Return the [x, y] coordinate for the center point of the cell that contains the specified text.  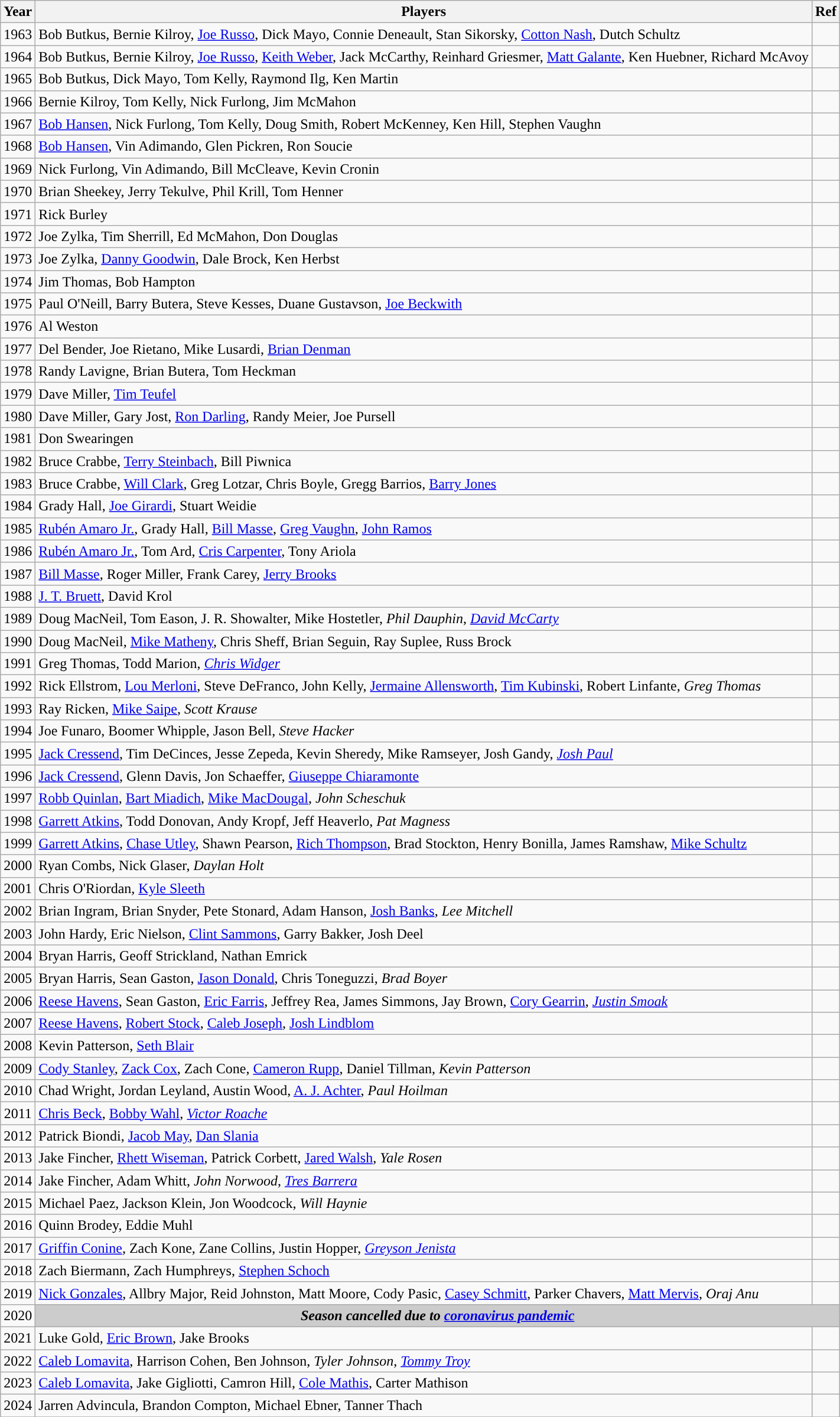
2017 [18, 1248]
1973 [18, 259]
2012 [18, 1136]
Jarren Advincula, Brandon Compton, Michael Ebner, Tanner Thach [424, 1406]
Randy Lavigne, Brian Butera, Tom Heckman [424, 372]
Joe Zylka, Tim Sherrill, Ed McMahon, Don Douglas [424, 236]
2001 [18, 888]
Joe Funaro, Boomer Whipple, Jason Bell, Steve Hacker [424, 731]
1967 [18, 124]
Joe Zylka, Danny Goodwin, Dale Brock, Ken Herbst [424, 259]
1980 [18, 416]
1984 [18, 506]
J. T. Bruett, David Krol [424, 596]
Bob Hansen, Vin Adimando, Glen Pickren, Ron Soucie [424, 146]
1983 [18, 484]
Caleb Lomavita, Harrison Cohen, Ben Johnson, Tyler Johnson, Tommy Troy [424, 1360]
Jack Cressend, Tim DeCinces, Jesse Zepeda, Kevin Sheredy, Mike Ramseyer, Josh Gandy, Josh Paul [424, 754]
Bruce Crabbe, Will Clark, Greg Lotzar, Chris Boyle, Gregg Barrios, Barry Jones [424, 484]
Kevin Patterson, Seth Blair [424, 1046]
1974 [18, 282]
Patrick Biondi, Jacob May, Dan Slania [424, 1136]
Doug MacNeil, Mike Matheny, Chris Sheff, Brian Seguin, Ray Suplee, Russ Brock [424, 641]
Bob Butkus, Bernie Kilroy, Joe Russo, Dick Mayo, Connie Deneault, Stan Sikorsky, Cotton Nash, Dutch Schultz [424, 34]
Zach Biermann, Zach Humphreys, Stephen Schoch [424, 1271]
1995 [18, 754]
1985 [18, 529]
Rick Ellstrom, Lou Merloni, Steve DeFranco, John Kelly, Jermaine Allensworth, Tim Kubinski, Robert Linfante, Greg Thomas [424, 686]
1991 [18, 664]
Rubén Amaro Jr., Tom Ard, Cris Carpenter, Tony Ariola [424, 551]
2006 [18, 1001]
Caleb Lomavita, Jake Gigliotti, Camron Hill, Cole Mathis, Carter Mathison [424, 1383]
Al Weston [424, 327]
1998 [18, 821]
Ryan Combs, Nick Glaser, Daylan Holt [424, 866]
1969 [18, 169]
Reese Havens, Sean Gaston, Eric Farris, Jeffrey Rea, James Simmons, Jay Brown, Cory Gearrin, Justin Smoak [424, 1001]
1981 [18, 439]
2018 [18, 1271]
1993 [18, 709]
Greg Thomas, Todd Marion, Chris Widger [424, 664]
1987 [18, 574]
1997 [18, 799]
1979 [18, 394]
Garrett Atkins, Chase Utley, Shawn Pearson, Rich Thompson, Brad Stockton, Henry Bonilla, James Ramshaw, Mike Schultz [424, 843]
Rick Burley [424, 214]
Bob Hansen, Nick Furlong, Tom Kelly, Doug Smith, Robert McKenney, Ken Hill, Stephen Vaughn [424, 124]
1994 [18, 731]
1978 [18, 372]
Bernie Kilroy, Tom Kelly, Nick Furlong, Jim McMahon [424, 102]
Michael Paez, Jackson Klein, Jon Woodcock, Will Haynie [424, 1203]
Cody Stanley, Zack Cox, Zach Cone, Cameron Rupp, Daniel Tillman, Kevin Patterson [424, 1069]
Robb Quinlan, Bart Miadich, Mike MacDougal, John Scheschuk [424, 799]
Brian Ingram, Brian Snyder, Pete Stonard, Adam Hanson, Josh Banks, Lee Mitchell [424, 911]
1966 [18, 102]
2002 [18, 911]
Doug MacNeil, Tom Eason, J. R. Showalter, Mike Hostetler, Phil Dauphin, David McCarty [424, 618]
Ref [826, 12]
Reese Havens, Robert Stock, Caleb Joseph, Josh Lindblom [424, 1024]
Bruce Crabbe, Terry Steinbach, Bill Piwnica [424, 461]
1988 [18, 596]
Ray Ricken, Mike Saipe, Scott Krause [424, 709]
Dave Miller, Tim Teufel [424, 394]
2015 [18, 1203]
2024 [18, 1406]
Quinn Brodey, Eddie Muhl [424, 1226]
1986 [18, 551]
1989 [18, 618]
Paul O'Neill, Barry Butera, Steve Kesses, Duane Gustavson, Joe Beckwith [424, 304]
Season cancelled due to coronavirus pandemic [438, 1315]
Don Swearingen [424, 439]
Bob Butkus, Bernie Kilroy, Joe Russo, Keith Weber, Jack McCarthy, Reinhard Griesmer, Matt Galante, Ken Huebner, Richard McAvoy [424, 57]
1975 [18, 304]
2022 [18, 1360]
Chad Wright, Jordan Leyland, Austin Wood, A. J. Achter, Paul Hoilman [424, 1091]
Dave Miller, Gary Jost, Ron Darling, Randy Meier, Joe Pursell [424, 416]
1999 [18, 843]
2013 [18, 1158]
2016 [18, 1226]
Rubén Amaro Jr., Grady Hall, Bill Masse, Greg Vaughn, John Ramos [424, 529]
1996 [18, 776]
2009 [18, 1069]
Jim Thomas, Bob Hampton [424, 282]
Brian Sheekey, Jerry Tekulve, Phil Krill, Tom Henner [424, 191]
2004 [18, 956]
Griffin Conine, Zach Kone, Zane Collins, Justin Hopper, Greyson Jenista [424, 1248]
2023 [18, 1383]
2003 [18, 933]
1963 [18, 34]
Year [18, 12]
Chris O'Riordan, Kyle Sleeth [424, 888]
1982 [18, 461]
2007 [18, 1024]
1992 [18, 686]
Jack Cressend, Glenn Davis, Jon Schaeffer, Giuseppe Chiaramonte [424, 776]
Nick Furlong, Vin Adimando, Bill McCleave, Kevin Cronin [424, 169]
1965 [18, 79]
1968 [18, 146]
John Hardy, Eric Nielson, Clint Sammons, Garry Bakker, Josh Deel [424, 933]
Del Bender, Joe Rietano, Mike Lusardi, Brian Denman [424, 349]
Bryan Harris, Geoff Strickland, Nathan Emrick [424, 956]
2020 [18, 1315]
Jake Fincher, Rhett Wiseman, Patrick Corbett, Jared Walsh, Yale Rosen [424, 1158]
2021 [18, 1338]
2005 [18, 978]
2010 [18, 1091]
1971 [18, 214]
Bill Masse, Roger Miller, Frank Carey, Jerry Brooks [424, 574]
2000 [18, 866]
1970 [18, 191]
1964 [18, 57]
2011 [18, 1113]
Garrett Atkins, Todd Donovan, Andy Kropf, Jeff Heaverlo, Pat Magness [424, 821]
2014 [18, 1181]
Jake Fincher, Adam Whitt, John Norwood, Tres Barrera [424, 1181]
Bryan Harris, Sean Gaston, Jason Donald, Chris Toneguzzi, Brad Boyer [424, 978]
Players [424, 12]
Nick Gonzales, Allbry Major, Reid Johnston, Matt Moore, Cody Pasic, Casey Schmitt, Parker Chavers, Matt Mervis, Oraj Anu [424, 1293]
Grady Hall, Joe Girardi, Stuart Weidie [424, 506]
Luke Gold, Eric Brown, Jake Brooks [424, 1338]
1990 [18, 641]
2019 [18, 1293]
2008 [18, 1046]
1972 [18, 236]
1976 [18, 327]
1977 [18, 349]
Bob Butkus, Dick Mayo, Tom Kelly, Raymond Ilg, Ken Martin [424, 79]
Chris Beck, Bobby Wahl, Victor Roache [424, 1113]
